For the text-containing cell, return its midpoint in (x, y) coordinate format. 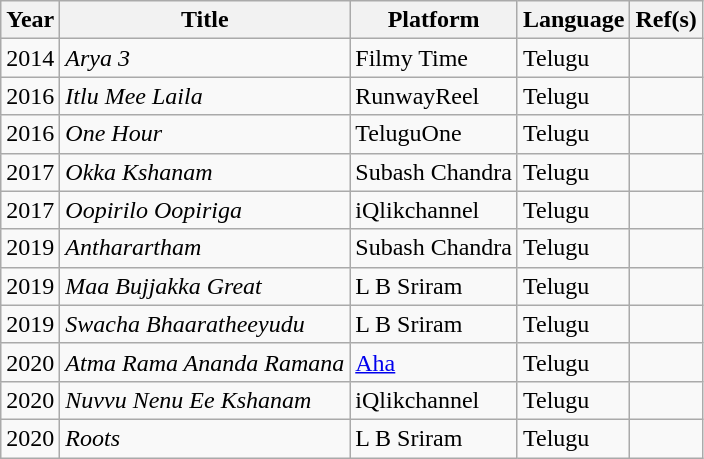
Arya 3 (205, 58)
Filmy Time (434, 58)
Aha (434, 362)
Atma Rama Ananda Ramana (205, 362)
TeluguOne (434, 134)
One Hour (205, 134)
Swacha Bhaaratheeyudu (205, 324)
Title (205, 20)
Nuvvu Nenu Ee Kshanam (205, 400)
Platform (434, 20)
Year (30, 20)
Antharartham (205, 248)
Roots (205, 438)
Ref(s) (666, 20)
RunwayReel (434, 96)
Language (573, 20)
Maa Bujjakka Great (205, 286)
Okka Kshanam (205, 172)
Oopirilo Oopiriga (205, 210)
Itlu Mee Laila (205, 96)
2014 (30, 58)
